For the text-containing cell, return its midpoint in [x, y] coordinate format. 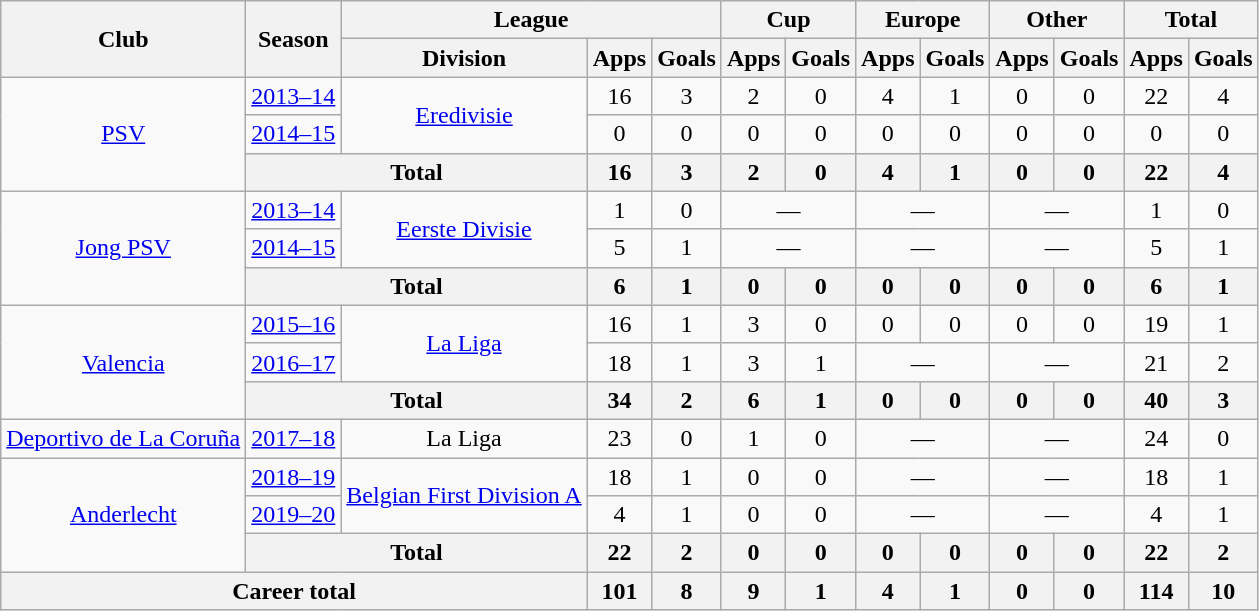
Europe [923, 20]
2019–20 [294, 515]
Career total [294, 591]
Club [124, 39]
Division [464, 58]
2016–17 [294, 362]
114 [1156, 591]
19 [1156, 324]
League [532, 20]
Deportivo de La Coruña [124, 438]
8 [687, 591]
24 [1156, 438]
2015–16 [294, 324]
Belgian First Division A [464, 496]
Season [294, 39]
21 [1156, 362]
Eerste Divisie [464, 229]
PSV [124, 134]
Jong PSV [124, 248]
Cup [788, 20]
9 [753, 591]
40 [1156, 400]
Other [1057, 20]
34 [619, 400]
2017–18 [294, 438]
2018–19 [294, 477]
101 [619, 591]
Anderlecht [124, 515]
10 [1223, 591]
Eredivisie [464, 115]
23 [619, 438]
Valencia [124, 362]
